Provide the (X, Y) coordinate of the cell's center where the given text is located.  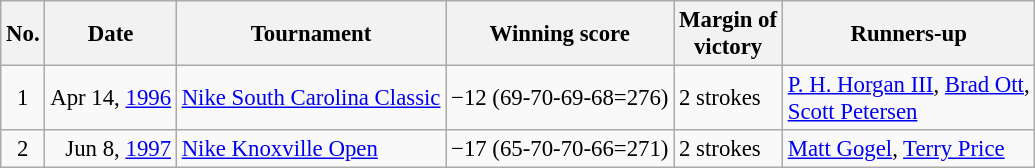
Margin ofvictory (728, 34)
Jun 8, 1997 (110, 149)
No. (23, 34)
1 (23, 98)
Runners-up (908, 34)
Nike Knoxville Open (310, 149)
Nike South Carolina Classic (310, 98)
Date (110, 34)
Tournament (310, 34)
−17 (65-70-70-66=271) (560, 149)
P. H. Horgan III, Brad Ott, Scott Petersen (908, 98)
Apr 14, 1996 (110, 98)
Winning score (560, 34)
Matt Gogel, Terry Price (908, 149)
−12 (69-70-69-68=276) (560, 98)
2 (23, 149)
